Pinpoint the cell where the given text exists, returning its [x, y] midpoint coordinate. 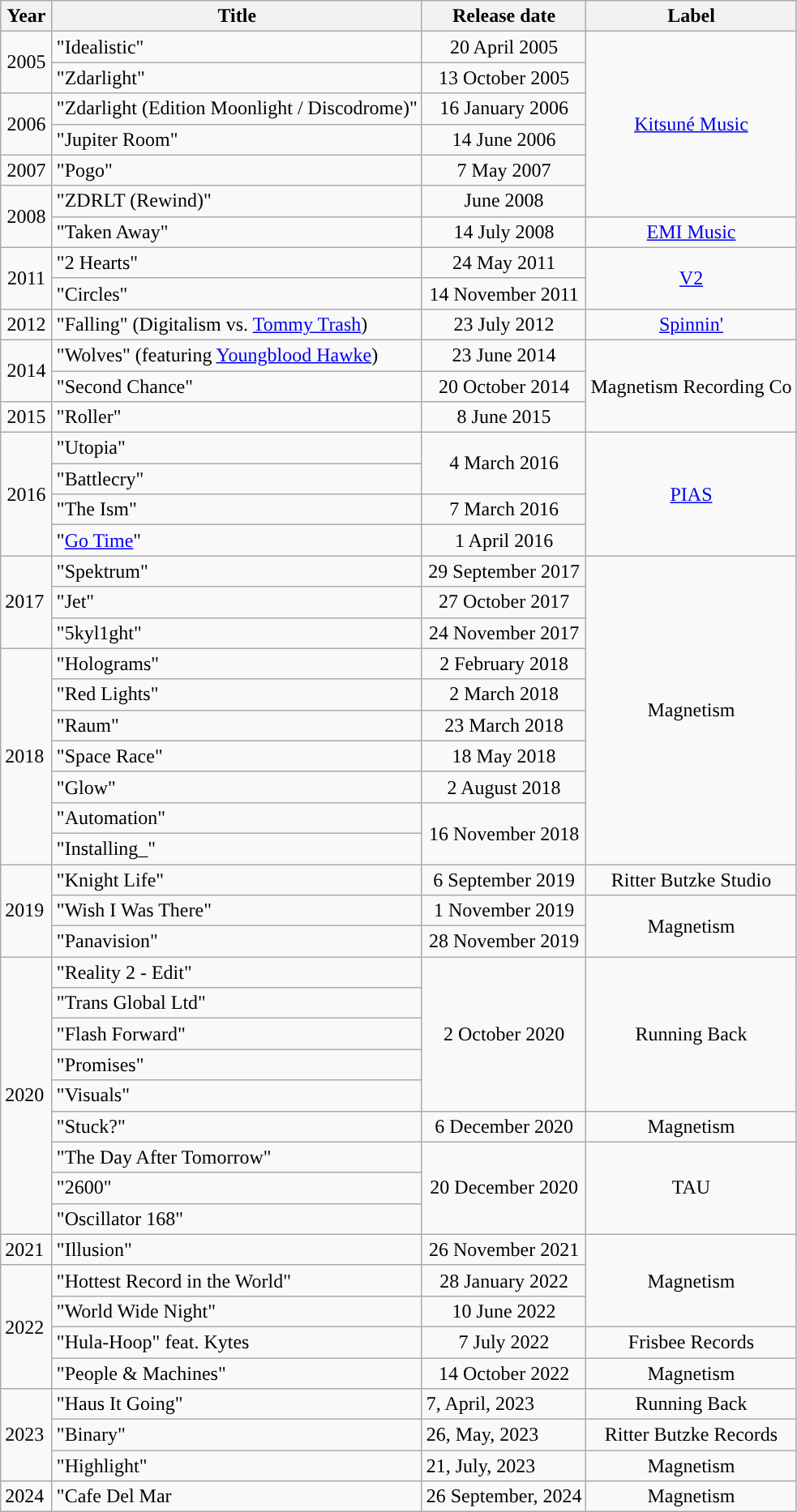
16 November 2018 [504, 833]
Ritter Butzke Records [691, 1435]
"Highlight" [237, 1466]
"Roller" [237, 417]
Spinnin' [691, 324]
26 September, 2024 [504, 1497]
1 November 2019 [504, 911]
"The Ism" [237, 510]
26 November 2021 [504, 1249]
"Cafe Del Mar [237, 1497]
14 July 2008 [504, 232]
"Haus It Going" [237, 1404]
2008 [27, 216]
2 March 2018 [504, 694]
"Zdarlight (Edition Moonlight / Discodrome)" [237, 109]
"5kyl1ght" [237, 633]
20 April 2005 [504, 47]
Kitsuné Music [691, 124]
"Trans Global Ltd" [237, 1003]
Release date [504, 16]
"Zdarlight" [237, 78]
"Oscillator 168" [237, 1219]
PIAS [691, 494]
16 January 2006 [504, 109]
"Promises" [237, 1065]
6 December 2020 [504, 1126]
"2 Hearts" [237, 263]
2 August 2018 [504, 787]
"Battlecry" [237, 479]
2020 [27, 1096]
"Stuck?" [237, 1126]
23 July 2012 [504, 324]
"Falling" (Digitalism vs. Tommy Trash) [237, 324]
10 June 2022 [504, 1311]
2019 [27, 910]
June 2008 [504, 201]
18 May 2018 [504, 756]
"Red Lights" [237, 694]
6 September 2019 [504, 879]
2011 [27, 278]
2021 [27, 1249]
"Pogo" [237, 170]
14 November 2011 [504, 293]
2023 [27, 1435]
14 June 2006 [504, 139]
"Reality 2 - Edit" [237, 972]
"Raum" [237, 725]
14 October 2022 [504, 1373]
Frisbee Records [691, 1342]
24 May 2011 [504, 263]
"Second Chance" [237, 387]
"World Wide Night" [237, 1311]
Label [691, 16]
"Idealistic" [237, 47]
"Space Race" [237, 756]
7 March 2016 [504, 510]
"Panavision" [237, 942]
EMI Music [691, 232]
4 March 2016 [504, 463]
8 June 2015 [504, 417]
"Spektrum" [237, 571]
2016 [27, 494]
2 October 2020 [504, 1034]
TAU [691, 1188]
21, July, 2023 [504, 1466]
"Hula-Hoop" feat. Kytes [237, 1342]
2017 [27, 602]
2012 [27, 324]
28 January 2022 [504, 1280]
"Jupiter Room" [237, 139]
28 November 2019 [504, 942]
23 June 2014 [504, 355]
"Holograms" [237, 664]
2006 [27, 124]
2024 [27, 1497]
"People & Machines" [237, 1373]
"Binary" [237, 1435]
2014 [27, 370]
"Installing_" [237, 848]
2015 [27, 417]
"Circles" [237, 293]
Title [237, 16]
Year [27, 16]
Ritter Butzke Studio [691, 879]
24 November 2017 [504, 633]
2 February 2018 [504, 664]
"Taken Away" [237, 232]
"Wish I Was There" [237, 911]
1 April 2016 [504, 540]
"2600" [237, 1188]
23 March 2018 [504, 725]
2005 [27, 62]
20 October 2014 [504, 387]
"Knight Life" [237, 879]
"Wolves" (featuring Youngblood Hawke) [237, 355]
13 October 2005 [504, 78]
"Glow" [237, 787]
"Illusion" [237, 1249]
Magnetism Recording Co [691, 386]
2018 [27, 756]
"ZDRLT (Rewind)" [237, 201]
26, May, 2023 [504, 1435]
7, April, 2023 [504, 1404]
7 July 2022 [504, 1342]
29 September 2017 [504, 571]
"Utopia" [237, 448]
"Hottest Record in the World" [237, 1280]
7 May 2007 [504, 170]
"Jet" [237, 602]
"The Day After Tomorrow" [237, 1157]
20 December 2020 [504, 1188]
2007 [27, 170]
2022 [27, 1326]
"Automation" [237, 818]
"Visuals" [237, 1096]
27 October 2017 [504, 602]
"Go Time" [237, 540]
V2 [691, 278]
"Flash Forward" [237, 1034]
